Provide the [x, y] coordinate of the cell's center where the given text is located.  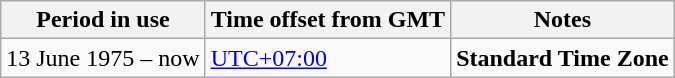
Notes [563, 20]
Period in use [103, 20]
UTC+07:00 [328, 58]
Standard Time Zone [563, 58]
Time offset from GMT [328, 20]
13 June 1975 – now [103, 58]
